Find where the given text appears and provide that cell's center as [x, y] coordinate. 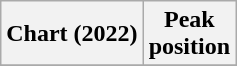
Chart (2022) [72, 34]
Peakposition [189, 34]
